Identify which cell holds the provided text, then report its [X, Y] central coordinate. 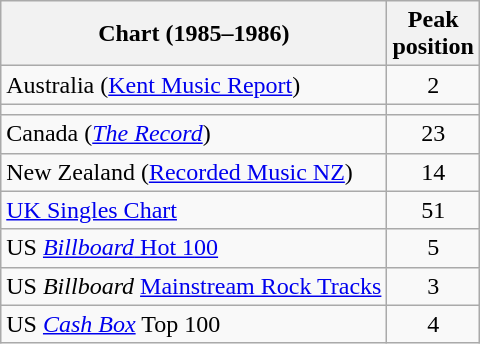
3 [433, 286]
51 [433, 210]
UK Singles Chart [194, 210]
US Cash Box Top 100 [194, 324]
US Billboard Mainstream Rock Tracks [194, 286]
4 [433, 324]
Canada (The Record) [194, 134]
Chart (1985–1986) [194, 34]
New Zealand (Recorded Music NZ) [194, 172]
2 [433, 85]
Peakposition [433, 34]
US Billboard Hot 100 [194, 248]
23 [433, 134]
5 [433, 248]
Australia (Kent Music Report) [194, 85]
14 [433, 172]
